Detect which cell encompasses the target text, then output its (x, y) center coordinate. 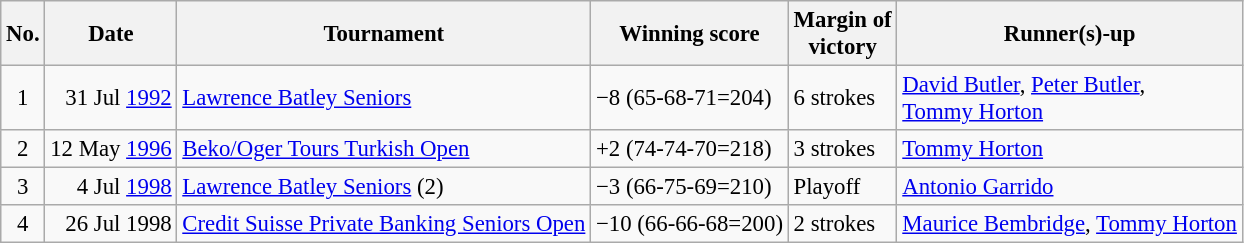
Tommy Horton (1070, 149)
−8 (65-68-71=204) (690, 98)
Date (111, 34)
Winning score (690, 34)
2 strokes (842, 224)
4 (23, 224)
−10 (66-66-68=200) (690, 224)
Runner(s)-up (1070, 34)
6 strokes (842, 98)
+2 (74-74-70=218) (690, 149)
12 May 1996 (111, 149)
Beko/Oger Tours Turkish Open (384, 149)
3 strokes (842, 149)
Lawrence Batley Seniors (384, 98)
Tournament (384, 34)
Credit Suisse Private Banking Seniors Open (384, 224)
Playoff (842, 187)
−3 (66-75-69=210) (690, 187)
David Butler, Peter Butler, Tommy Horton (1070, 98)
3 (23, 187)
4 Jul 1998 (111, 187)
31 Jul 1992 (111, 98)
Margin ofvictory (842, 34)
1 (23, 98)
2 (23, 149)
26 Jul 1998 (111, 224)
Maurice Bembridge, Tommy Horton (1070, 224)
No. (23, 34)
Antonio Garrido (1070, 187)
Lawrence Batley Seniors (2) (384, 187)
